Output the [X, Y] coordinate of the center of the cell containing the given text.  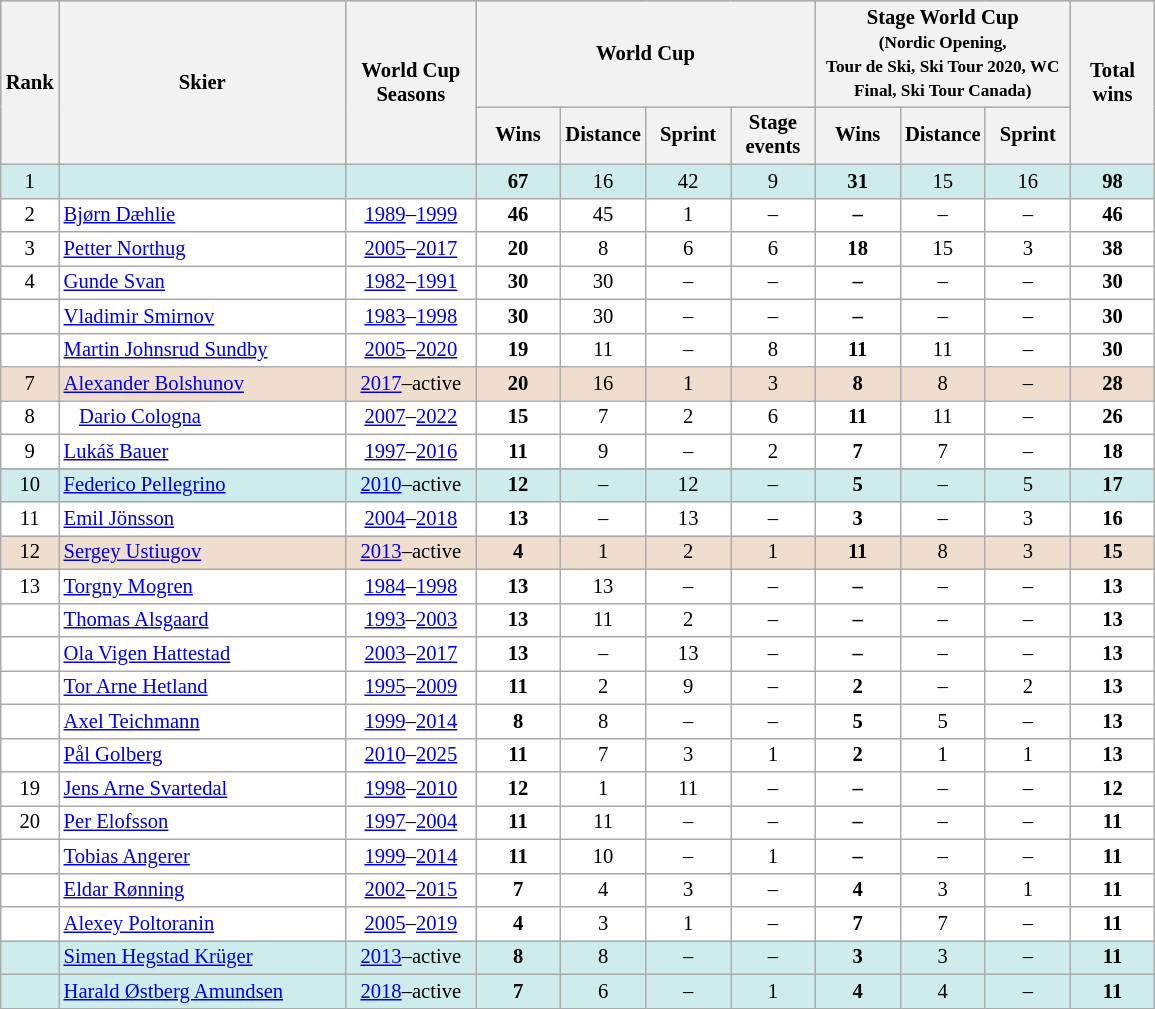
Ola Vigen Hattestad [202, 653]
Vladimir Smirnov [202, 316]
Lukáš Bauer [202, 451]
1989–1999 [411, 215]
1993–2003 [411, 620]
2010–2025 [411, 755]
2010–active [411, 485]
Total wins [1112, 82]
Tobias Angerer [202, 856]
World Cup Seasons [411, 82]
Skier [202, 82]
World Cup [646, 53]
45 [602, 215]
Petter Northug [202, 249]
Alexander Bolshunov [202, 383]
2017–active [411, 383]
17 [1112, 485]
Tor Arne Hetland [202, 687]
2002–2015 [411, 890]
2004–2018 [411, 519]
Bjørn Dæhlie [202, 215]
Federico Pellegrino [202, 485]
98 [1112, 181]
1997–2016 [411, 451]
2018–active [411, 991]
1982–1991 [411, 282]
1995–2009 [411, 687]
Pål Golberg [202, 755]
1984–1998 [411, 586]
Dario Cologna [202, 417]
42 [688, 181]
Stage World Cup(Nordic Opening,Tour de Ski, Ski Tour 2020, WC Final, Ski Tour Canada) [942, 53]
Torgny Mogren [202, 586]
Per Elofsson [202, 822]
Martin Johnsrud Sundby [202, 350]
Eldar Rønning [202, 890]
Alexey Poltoranin [202, 923]
2005–2020 [411, 350]
Rank [30, 82]
Gunde Svan [202, 282]
26 [1112, 417]
31 [858, 181]
Sergey Ustiugov [202, 552]
Stage events [774, 135]
2003–2017 [411, 653]
1997–2004 [411, 822]
67 [518, 181]
2007–2022 [411, 417]
Jens Arne Svartedal [202, 789]
38 [1112, 249]
2005–2017 [411, 249]
28 [1112, 383]
1998–2010 [411, 789]
Emil Jönsson [202, 519]
Harald Østberg Amundsen [202, 991]
1983–1998 [411, 316]
Simen Hegstad Krüger [202, 957]
Axel Teichmann [202, 721]
2005–2019 [411, 923]
Thomas Alsgaard [202, 620]
